Determine the (x, y) coordinate at the center of the cell enclosing the given text.  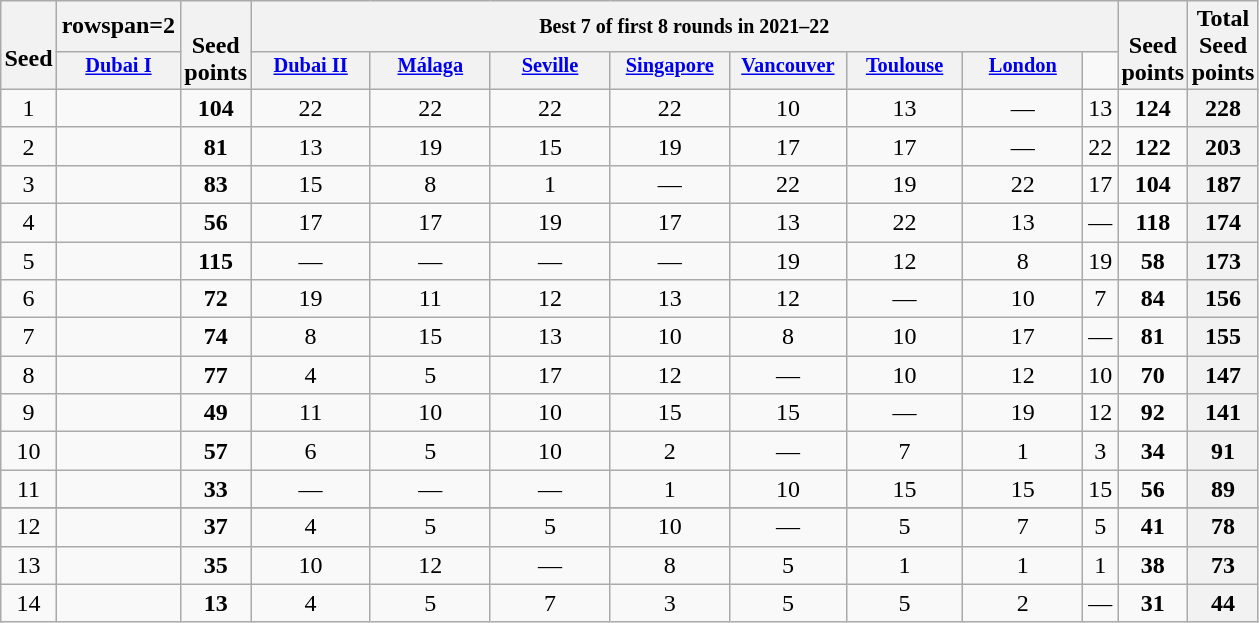
38 (1153, 565)
Dubai I (118, 70)
14 (29, 603)
83 (216, 184)
Málaga (430, 70)
74 (216, 337)
118 (1153, 222)
35 (216, 565)
9 (29, 413)
58 (1153, 261)
147 (1223, 375)
Seville (550, 70)
89 (1223, 489)
41 (1153, 527)
31 (1153, 603)
156 (1223, 299)
TotalSeedpoints (1223, 45)
Toulouse (904, 70)
72 (216, 299)
77 (216, 375)
57 (216, 451)
70 (1153, 375)
44 (1223, 603)
91 (1223, 451)
Singapore (670, 70)
174 (1223, 222)
Best 7 of first 8 rounds in 2021–22 (684, 26)
203 (1223, 146)
124 (1153, 108)
141 (1223, 413)
33 (216, 489)
49 (216, 413)
37 (216, 527)
187 (1223, 184)
155 (1223, 337)
84 (1153, 299)
rowspan=2 (118, 26)
34 (1153, 451)
78 (1223, 527)
122 (1153, 146)
92 (1153, 413)
London (1023, 70)
Dubai II (311, 70)
228 (1223, 108)
173 (1223, 261)
Vancouver (788, 70)
115 (216, 261)
73 (1223, 565)
Seed (29, 45)
